For the text-containing cell, return its midpoint in (x, y) coordinate format. 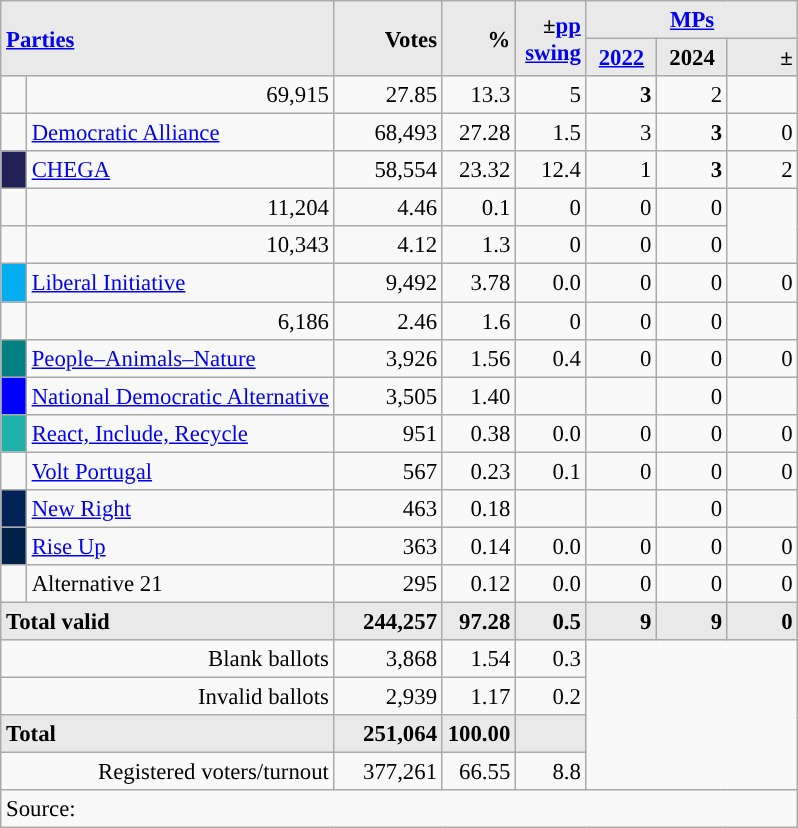
Volt Portugal (180, 471)
66.55 (478, 772)
11,204 (180, 208)
5 (552, 95)
Rise Up (180, 546)
0.3 (552, 659)
1 (622, 170)
363 (388, 546)
0.23 (478, 471)
Source: (400, 809)
3,505 (388, 396)
27.85 (388, 95)
Votes (388, 38)
951 (388, 433)
4.12 (388, 245)
0.38 (478, 433)
4.46 (388, 208)
6,186 (180, 321)
1.56 (478, 358)
React, Include, Recycle (180, 433)
Blank ballots (168, 659)
1.6 (478, 321)
±pp swing (552, 38)
58,554 (388, 170)
± (762, 58)
3,926 (388, 358)
23.32 (478, 170)
8.8 (552, 772)
Democratic Alliance (180, 133)
Liberal Initiative (180, 283)
2,939 (388, 697)
2.46 (388, 321)
Registered voters/turnout (168, 772)
69,915 (180, 95)
295 (388, 584)
2024 (692, 58)
2022 (622, 58)
97.28 (478, 621)
Parties (168, 38)
9,492 (388, 283)
National Democratic Alternative (180, 396)
1.3 (478, 245)
13.3 (478, 95)
Total valid (168, 621)
0.5 (552, 621)
100.00 (478, 734)
0.12 (478, 584)
Total (168, 734)
3,868 (388, 659)
0.18 (478, 509)
10,343 (180, 245)
0.2 (552, 697)
MPs (692, 20)
0.4 (552, 358)
1.5 (552, 133)
Invalid ballots (168, 697)
1.17 (478, 697)
1.40 (478, 396)
CHEGA (180, 170)
Alternative 21 (180, 584)
377,261 (388, 772)
12.4 (552, 170)
27.28 (478, 133)
People–Animals–Nature (180, 358)
463 (388, 509)
251,064 (388, 734)
New Right (180, 509)
244,257 (388, 621)
1.54 (478, 659)
3.78 (478, 283)
0.14 (478, 546)
68,493 (388, 133)
567 (388, 471)
% (478, 38)
